Capture the cell that displays the provided text and extract its [x, y] central coordinate. 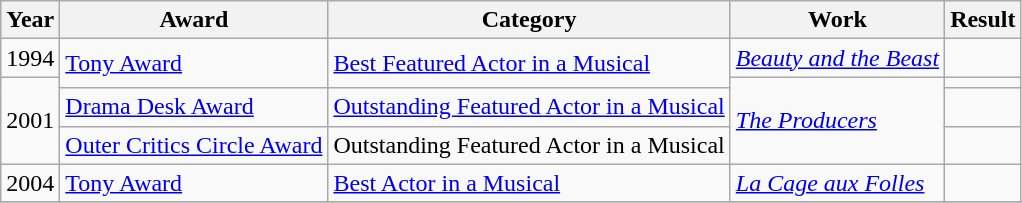
2004 [30, 183]
2001 [30, 120]
1994 [30, 58]
Outer Critics Circle Award [194, 145]
Drama Desk Award [194, 107]
Award [194, 20]
Result [983, 20]
Year [30, 20]
La Cage aux Folles [837, 183]
Beauty and the Beast [837, 58]
Work [837, 20]
Category [529, 20]
Best Actor in a Musical [529, 183]
Best Featured Actor in a Musical [529, 64]
The Producers [837, 120]
